Identify which cell holds the provided text, then report its (x, y) central coordinate. 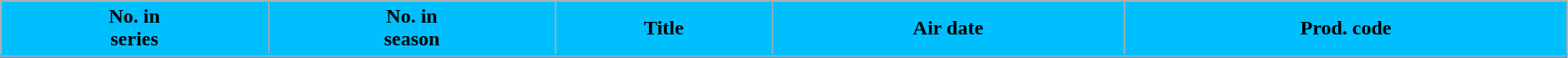
Title (663, 29)
No. inseason (412, 29)
No. inseries (134, 29)
Air date (947, 29)
Prod. code (1347, 29)
